Pinpoint the cell where the given text exists, returning its [x, y] midpoint coordinate. 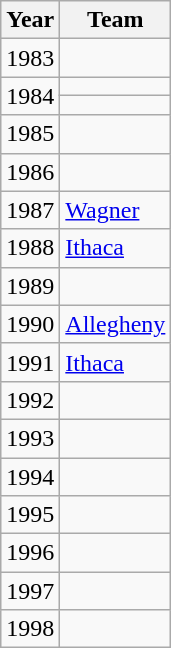
1992 [30, 400]
1985 [30, 134]
1991 [30, 362]
1996 [30, 553]
1987 [30, 210]
Allegheny [116, 324]
1998 [30, 629]
1988 [30, 248]
1993 [30, 438]
1986 [30, 172]
1995 [30, 515]
1994 [30, 477]
Year [30, 20]
Wagner [116, 210]
1989 [30, 286]
1984 [30, 96]
1997 [30, 591]
1983 [30, 58]
1990 [30, 324]
Team [116, 20]
